Detect which cell encompasses the target text, then output its (x, y) center coordinate. 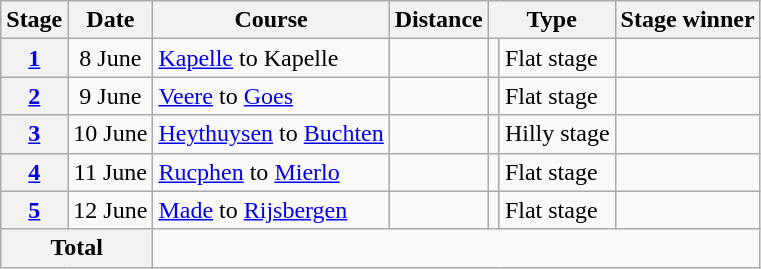
Rucphen to Mierlo (271, 172)
11 June (110, 172)
Type (552, 20)
Heythuysen to Buchten (271, 134)
2 (34, 96)
Stage winner (688, 20)
Veere to Goes (271, 96)
Course (271, 20)
Stage (34, 20)
Date (110, 20)
Distance (438, 20)
12 June (110, 210)
10 June (110, 134)
8 June (110, 58)
4 (34, 172)
3 (34, 134)
Total (77, 248)
Kapelle to Kapelle (271, 58)
Hilly stage (557, 134)
5 (34, 210)
9 June (110, 96)
1 (34, 58)
Made to Rijsbergen (271, 210)
